For the text-containing cell, return its midpoint in (x, y) coordinate format. 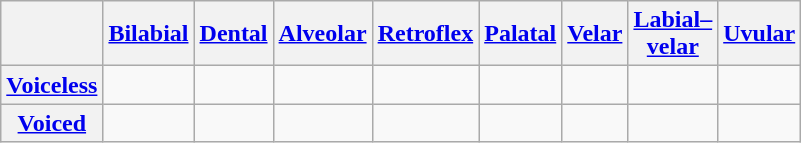
Velar (595, 34)
Labial–velar (673, 34)
Retroflex (426, 34)
Bilabial (148, 34)
Alveolar (322, 34)
Voiceless (52, 85)
Dental (234, 34)
Palatal (520, 34)
Uvular (760, 34)
Voiced (52, 123)
